Return the [X, Y] coordinate for the center point of the cell that contains the specified text.  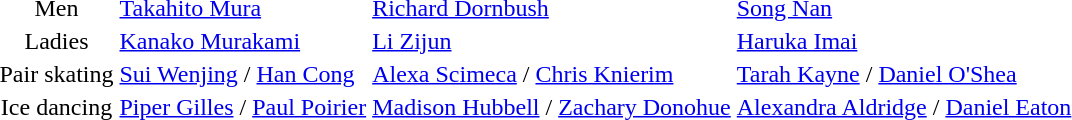
Kanako Murakami [243, 41]
Li Zijun [552, 41]
Alexa Scimeca / Chris Knierim [552, 74]
Sui Wenjing / Han Cong [243, 74]
